For the text-containing cell, return its midpoint in [x, y] coordinate format. 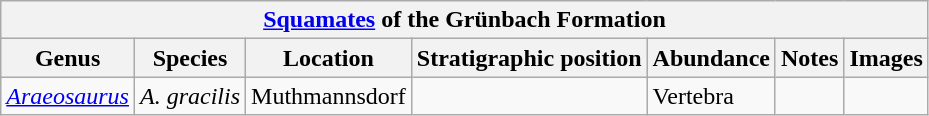
Species [190, 58]
Notes [809, 58]
Location [329, 58]
Stratigraphic position [529, 58]
Abundance [711, 58]
Images [886, 58]
Genus [68, 58]
Muthmannsdorf [329, 96]
A. gracilis [190, 96]
Squamates of the Grünbach Formation [465, 20]
Araeosaurus [68, 96]
Vertebra [711, 96]
